Locate the cell with the specified text and output its (x, y) center coordinate. 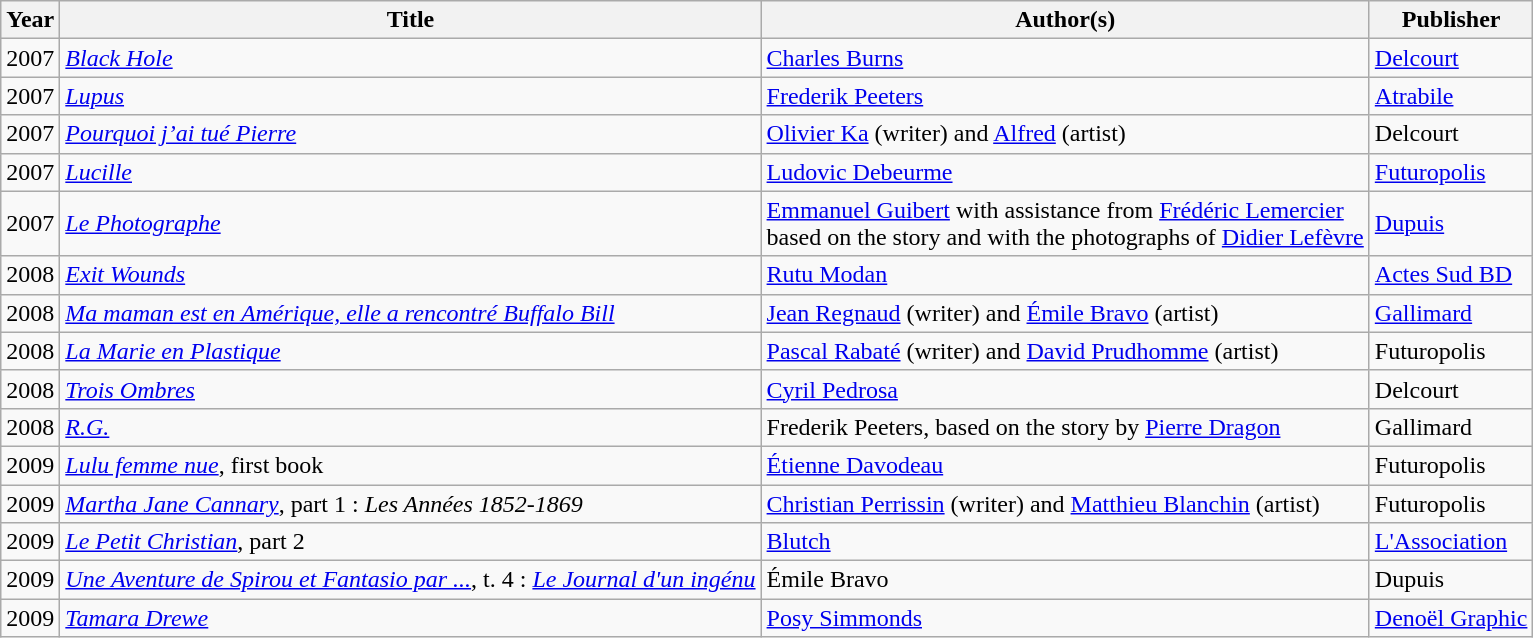
Olivier Ka (writer) and Alfred (artist) (1065, 134)
Ma maman est en Amérique, elle a rencontré Buffalo Bill (410, 313)
Pourquoi j’ai tué Pierre (410, 134)
Denoël Graphic (1451, 618)
Title (410, 20)
Le Photographe (410, 224)
Cyril Pedrosa (1065, 389)
Christian Perrissin (writer) and Matthieu Blanchin (artist) (1065, 503)
Ludovic Debeurme (1065, 172)
Frederik Peeters, based on the story by Pierre Dragon (1065, 427)
Blutch (1065, 542)
Étienne Davodeau (1065, 465)
Pascal Rabaté (writer) and David Prudhomme (artist) (1065, 351)
Emmanuel Guibert with assistance from Frédéric Lemercier based on the story and with the photographs of Didier Lefèvre (1065, 224)
Posy Simmonds (1065, 618)
Trois Ombres (410, 389)
Year (30, 20)
Black Hole (410, 58)
Publisher (1451, 20)
Jean Regnaud (writer) and Émile Bravo (artist) (1065, 313)
Author(s) (1065, 20)
Actes Sud BD (1451, 275)
Tamara Drewe (410, 618)
Lucille (410, 172)
Lupus (410, 96)
Une Aventure de Spirou et Fantasio par ..., t. 4 : Le Journal d'un ingénu (410, 580)
Charles Burns (1065, 58)
Exit Wounds (410, 275)
L'Association (1451, 542)
Émile Bravo (1065, 580)
Le Petit Christian, part 2 (410, 542)
Martha Jane Cannary, part 1 : Les Années 1852-1869 (410, 503)
Frederik Peeters (1065, 96)
La Marie en Plastique (410, 351)
R.G. (410, 427)
Rutu Modan (1065, 275)
Atrabile (1451, 96)
Lulu femme nue, first book (410, 465)
